For the text-containing cell, return its midpoint in [X, Y] coordinate format. 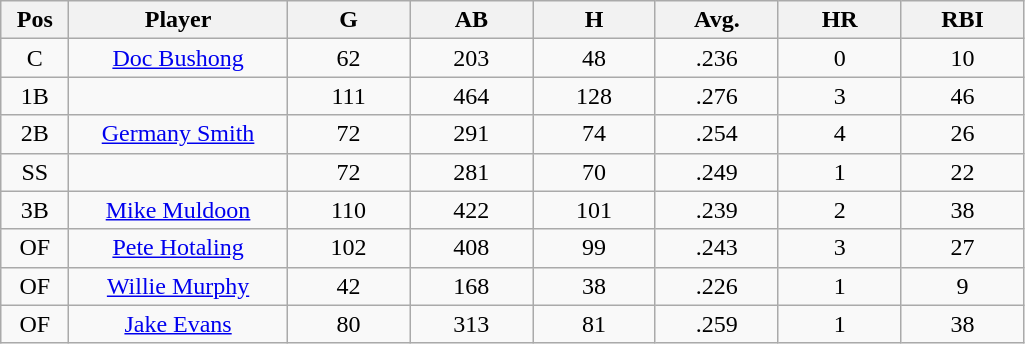
.226 [716, 286]
128 [594, 96]
RBI [962, 20]
101 [594, 210]
3B [35, 210]
9 [962, 286]
C [35, 58]
HR [840, 20]
2 [840, 210]
SS [35, 172]
4 [840, 134]
22 [962, 172]
G [348, 20]
AB [472, 20]
.249 [716, 172]
.254 [716, 134]
464 [472, 96]
70 [594, 172]
203 [472, 58]
Jake Evans [178, 324]
.239 [716, 210]
1B [35, 96]
422 [472, 210]
2B [35, 134]
74 [594, 134]
.243 [716, 248]
0 [840, 58]
Germany Smith [178, 134]
313 [472, 324]
62 [348, 58]
27 [962, 248]
281 [472, 172]
Pos [35, 20]
Player [178, 20]
.236 [716, 58]
.259 [716, 324]
Doc Bushong [178, 58]
Mike Muldoon [178, 210]
80 [348, 324]
Avg. [716, 20]
110 [348, 210]
291 [472, 134]
102 [348, 248]
99 [594, 248]
81 [594, 324]
111 [348, 96]
10 [962, 58]
Pete Hotaling [178, 248]
.276 [716, 96]
168 [472, 286]
Willie Murphy [178, 286]
26 [962, 134]
H [594, 20]
46 [962, 96]
48 [594, 58]
408 [472, 248]
42 [348, 286]
